Provide the (x, y) coordinate of the cell's center where the given text is located.  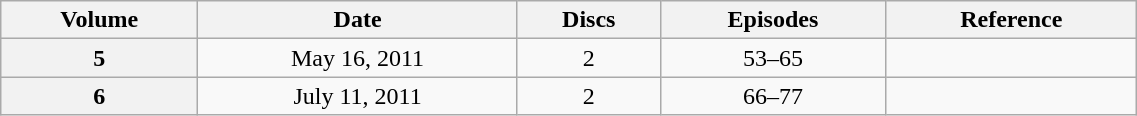
Reference (1012, 20)
Discs (588, 20)
53–65 (773, 58)
Volume (100, 20)
July 11, 2011 (358, 96)
Episodes (773, 20)
May 16, 2011 (358, 58)
5 (100, 58)
66–77 (773, 96)
Date (358, 20)
6 (100, 96)
